Provide the (X, Y) coordinate of the cell's center where the given text is located.  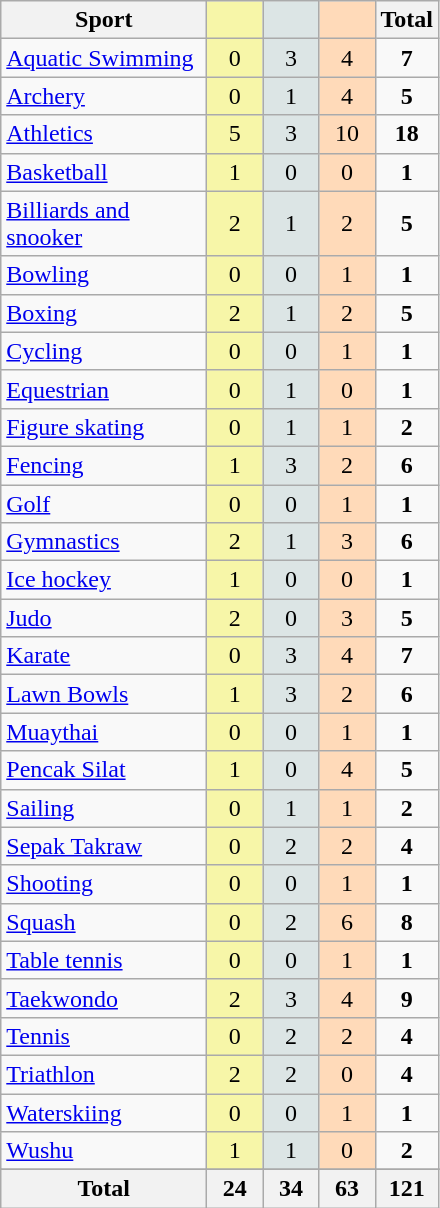
Judo (104, 618)
Squash (104, 922)
Taekwondo (104, 998)
Sailing (104, 808)
63 (347, 1189)
Billiards and snooker (104, 224)
Tennis (104, 1036)
Cycling (104, 351)
Ice hockey (104, 580)
34 (291, 1189)
Gymnastics (104, 542)
Shooting (104, 884)
8 (407, 922)
Lawn Bowls (104, 694)
Muaythai (104, 732)
Sport (104, 20)
Sepak Takraw (104, 846)
18 (407, 134)
Golf (104, 503)
Bowling (104, 275)
Triathlon (104, 1074)
Karate (104, 656)
Archery (104, 96)
9 (407, 998)
Pencak Silat (104, 770)
Fencing (104, 465)
24 (235, 1189)
Equestrian (104, 389)
Table tennis (104, 960)
Wushu (104, 1151)
Athletics (104, 134)
121 (407, 1189)
Aquatic Swimming (104, 58)
10 (347, 134)
Boxing (104, 313)
Figure skating (104, 427)
Waterskiing (104, 1113)
Basketball (104, 172)
